Pinpoint the cell where the given text exists, returning its (X, Y) midpoint coordinate. 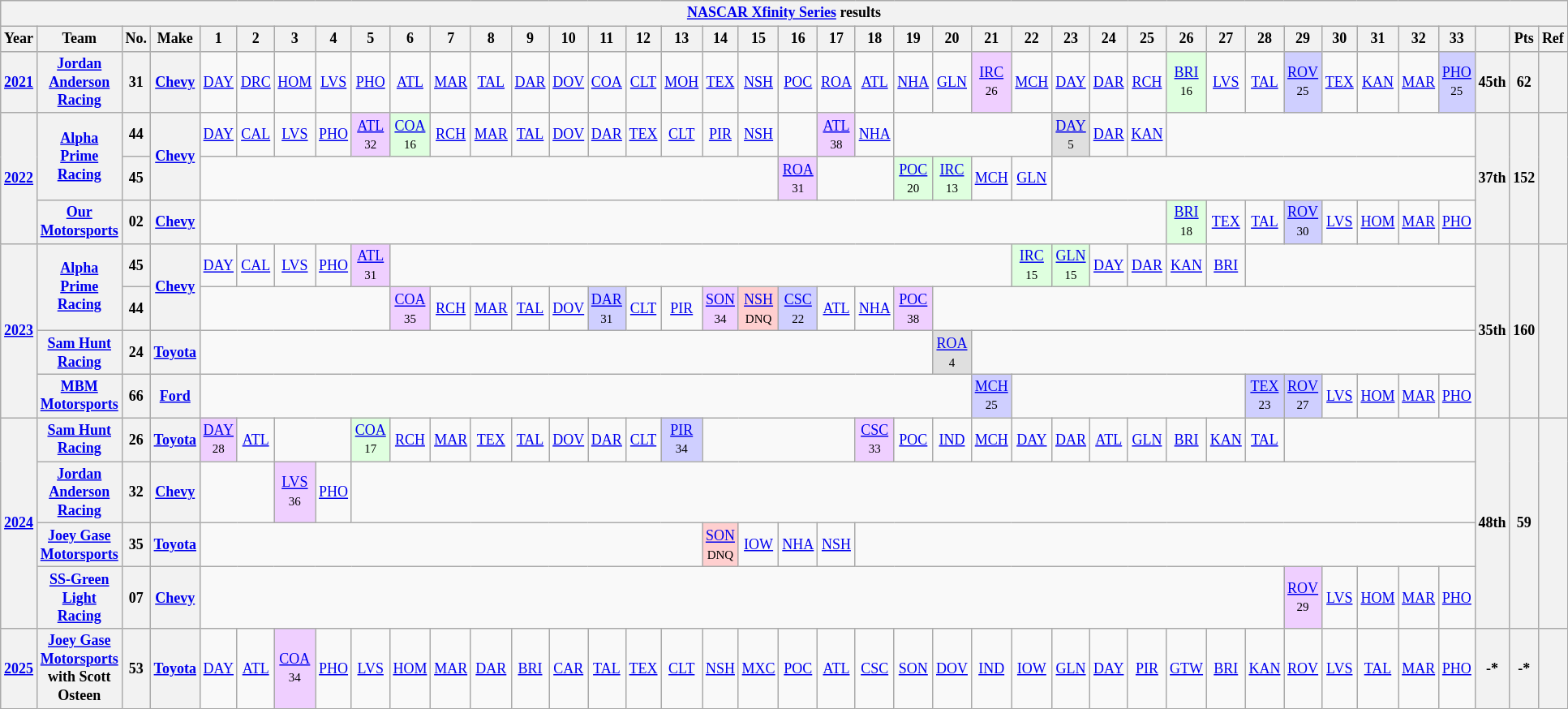
02 (136, 222)
CSC22 (798, 309)
Ford (175, 396)
POC20 (913, 178)
17 (837, 39)
2023 (19, 331)
4 (334, 39)
23 (1071, 39)
19 (913, 39)
66 (136, 396)
62 (1524, 82)
SON34 (720, 309)
07 (136, 597)
14 (720, 39)
No. (136, 39)
COA35 (410, 309)
GTW (1187, 668)
Year (19, 39)
15 (758, 39)
CSC33 (874, 440)
3 (295, 39)
CAR (569, 668)
COA34 (295, 668)
12 (643, 39)
1 (218, 39)
PHO25 (1457, 82)
Joey Gase Motorsports with Scott Osteen (79, 668)
35 (136, 545)
CSC (874, 668)
DRC (256, 82)
2021 (19, 82)
2 (256, 39)
DAY5 (1071, 135)
ROV25 (1303, 82)
21 (991, 39)
16 (798, 39)
20 (952, 39)
45th (1493, 82)
ROV (1303, 668)
30 (1339, 39)
8 (491, 39)
33 (1457, 39)
35th (1493, 331)
DAR31 (607, 309)
2025 (19, 668)
LVS36 (295, 492)
ATL38 (837, 135)
DAY28 (218, 440)
29 (1303, 39)
13 (681, 39)
ROA31 (798, 178)
ATL32 (370, 135)
11 (607, 39)
2022 (19, 178)
SONDNQ (720, 545)
18 (874, 39)
COA (607, 82)
37th (1493, 178)
NSHDNQ (758, 309)
ROV29 (1303, 597)
COA17 (370, 440)
MCH25 (991, 396)
MBM Motorsports (79, 396)
22 (1032, 39)
59 (1524, 523)
ROV27 (1303, 396)
POC38 (913, 309)
48th (1493, 523)
ATL31 (370, 265)
IRC26 (991, 82)
SS-Green Light Racing (79, 597)
9 (531, 39)
Joey Gase Motorsports (79, 545)
PIR34 (681, 440)
MXC (758, 668)
25 (1147, 39)
Make (175, 39)
Ref (1553, 39)
SON (913, 668)
ROA4 (952, 353)
152 (1524, 178)
2024 (19, 523)
Team (79, 39)
10 (569, 39)
ROV30 (1303, 222)
TEX23 (1265, 396)
GLN15 (1071, 265)
COA16 (410, 135)
Our Motorsports (79, 222)
MOH (681, 82)
53 (136, 668)
27 (1226, 39)
IRC15 (1032, 265)
IRC13 (952, 178)
160 (1524, 331)
5 (370, 39)
28 (1265, 39)
ROA (837, 82)
BRI18 (1187, 222)
6 (410, 39)
Pts (1524, 39)
NASCAR Xfinity Series results (784, 13)
7 (451, 39)
BRI16 (1187, 82)
